Scan for the cell matching the given text and deliver its (x, y) coordinate at center. 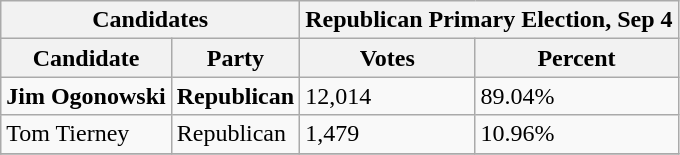
Party (235, 58)
1,479 (388, 134)
Votes (388, 58)
Candidates (150, 20)
89.04% (576, 96)
Candidate (86, 58)
12,014 (388, 96)
Percent (576, 58)
Tom Tierney (86, 134)
Jim Ogonowski (86, 96)
Republican Primary Election, Sep 4 (489, 20)
10.96% (576, 134)
